Find where the given text appears and provide that cell's center as (x, y) coordinate. 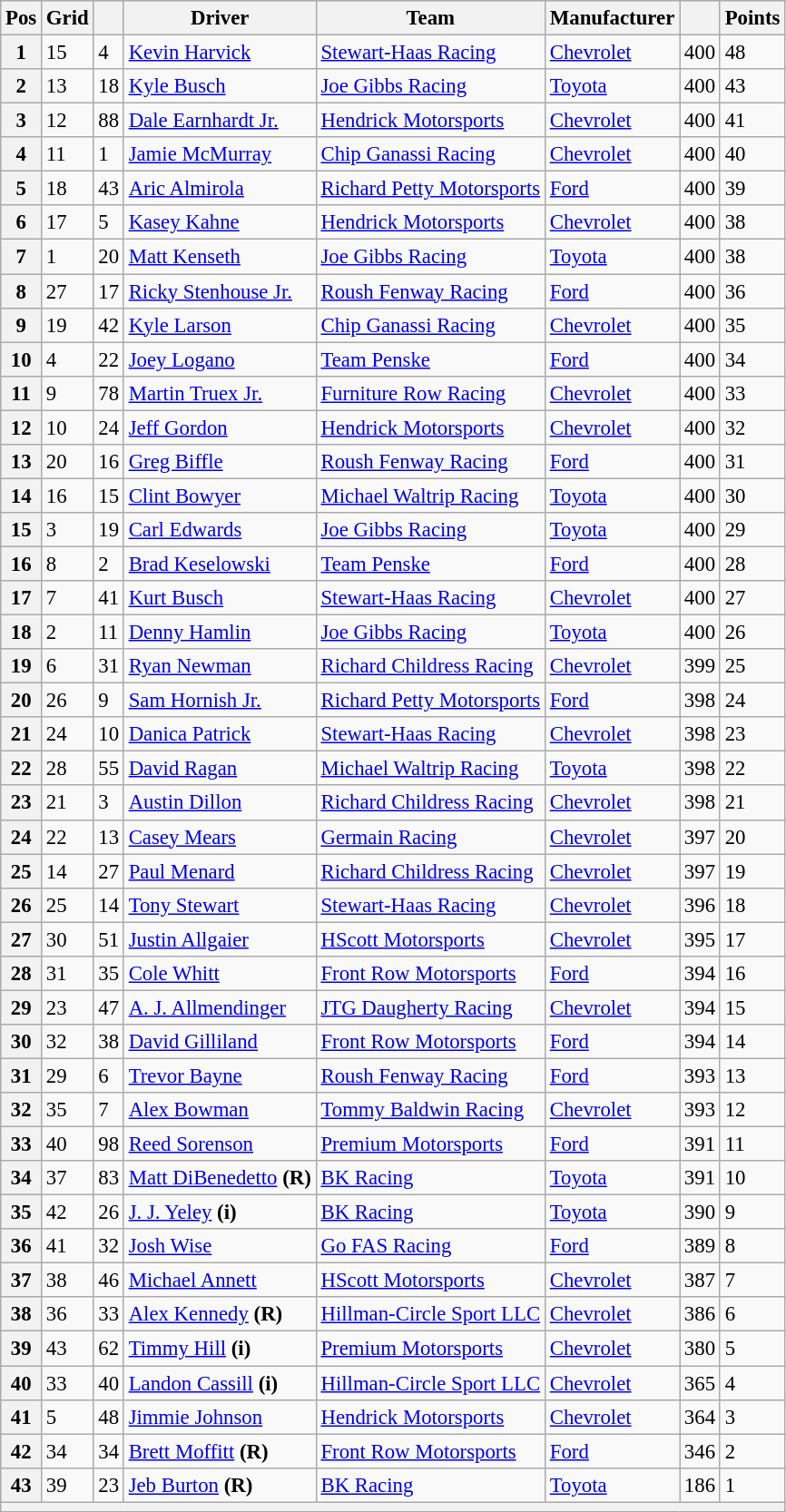
Matt DiBenedetto (R) (220, 1178)
47 (109, 1007)
Landon Cassill (i) (220, 1383)
Jimmie Johnson (220, 1417)
395 (701, 939)
386 (701, 1315)
Tony Stewart (220, 905)
Austin Dillon (220, 803)
Martin Truex Jr. (220, 393)
62 (109, 1349)
Points (752, 18)
Michael Annett (220, 1281)
88 (109, 121)
Paul Menard (220, 871)
Go FAS Racing (430, 1246)
Alex Kennedy (R) (220, 1315)
55 (109, 769)
389 (701, 1246)
Alex Bowman (220, 1110)
Timmy Hill (i) (220, 1349)
380 (701, 1349)
Sam Hornish Jr. (220, 701)
Clint Bowyer (220, 496)
51 (109, 939)
Trevor Bayne (220, 1075)
Ryan Newman (220, 666)
Tommy Baldwin Racing (430, 1110)
46 (109, 1281)
Pos (22, 18)
365 (701, 1383)
Joey Logano (220, 359)
78 (109, 393)
David Gilliland (220, 1042)
346 (701, 1451)
Kyle Larson (220, 325)
387 (701, 1281)
Denny Hamlin (220, 633)
Jeff Gordon (220, 427)
Germain Racing (430, 837)
A. J. Allmendinger (220, 1007)
Matt Kenseth (220, 257)
Team (430, 18)
Greg Biffle (220, 462)
Brett Moffitt (R) (220, 1451)
Grid (67, 18)
Aric Almirola (220, 189)
396 (701, 905)
Kyle Busch (220, 86)
Casey Mears (220, 837)
Furniture Row Racing (430, 393)
Danica Patrick (220, 734)
Jeb Burton (R) (220, 1485)
Driver (220, 18)
Jamie McMurray (220, 154)
J. J. Yeley (i) (220, 1213)
364 (701, 1417)
Ricky Stenhouse Jr. (220, 291)
Josh Wise (220, 1246)
David Ragan (220, 769)
Carl Edwards (220, 530)
98 (109, 1144)
Justin Allgaier (220, 939)
Kurt Busch (220, 598)
Manufacturer (612, 18)
Reed Sorenson (220, 1144)
Kevin Harvick (220, 53)
Cole Whitt (220, 974)
399 (701, 666)
186 (701, 1485)
JTG Daugherty Racing (430, 1007)
Kasey Kahne (220, 222)
Brad Keselowski (220, 564)
Dale Earnhardt Jr. (220, 121)
390 (701, 1213)
83 (109, 1178)
